Scan for the cell matching the given text and deliver its (X, Y) coordinate at center. 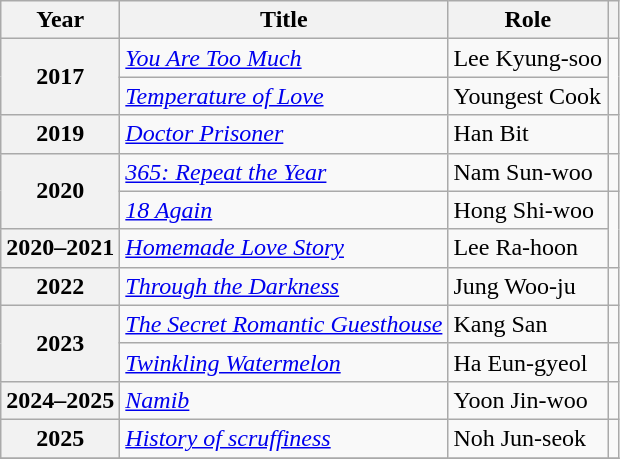
Nam Sun-woo (528, 172)
Kang San (528, 324)
2017 (60, 77)
Han Bit (528, 134)
History of scruffiness (284, 438)
2019 (60, 134)
Lee Kyung-soo (528, 58)
Jung Woo-ju (528, 286)
Doctor Prisoner (284, 134)
2020 (60, 191)
The Secret Romantic Guesthouse (284, 324)
2020–2021 (60, 248)
Namib (284, 400)
You Are Too Much (284, 58)
Title (284, 20)
365: Repeat the Year (284, 172)
Noh Jun-seok (528, 438)
Temperature of Love (284, 96)
Twinkling Watermelon (284, 362)
Youngest Cook (528, 96)
2025 (60, 438)
2023 (60, 343)
Role (528, 20)
Homemade Love Story (284, 248)
18 Again (284, 210)
Hong Shi-woo (528, 210)
Year (60, 20)
Through the Darkness (284, 286)
2022 (60, 286)
Yoon Jin-woo (528, 400)
Ha Eun-gyeol (528, 362)
2024–2025 (60, 400)
Lee Ra-hoon (528, 248)
